For the text-containing cell, return its midpoint in (X, Y) coordinate format. 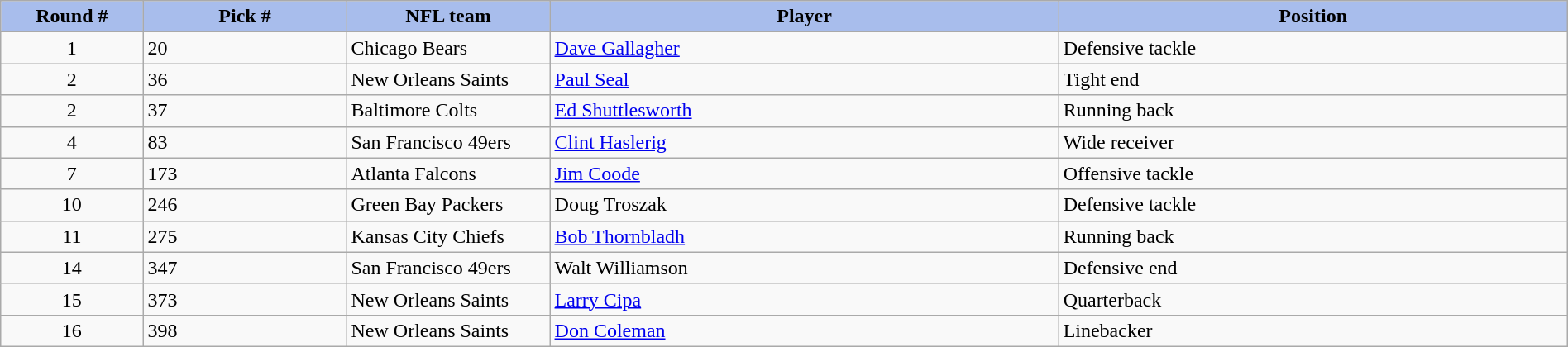
275 (245, 236)
36 (245, 79)
Ed Shuttlesworth (804, 111)
Bob Thornbladh (804, 236)
Jim Coode (804, 173)
Pick # (245, 17)
Larry Cipa (804, 299)
Position (1313, 17)
Doug Troszak (804, 205)
373 (245, 299)
83 (245, 142)
Linebacker (1313, 330)
Baltimore Colts (448, 111)
Kansas City Chiefs (448, 236)
37 (245, 111)
15 (72, 299)
1 (72, 48)
Wide receiver (1313, 142)
NFL team (448, 17)
Player (804, 17)
7 (72, 173)
246 (245, 205)
4 (72, 142)
Walt Williamson (804, 268)
Atlanta Falcons (448, 173)
Don Coleman (804, 330)
Quarterback (1313, 299)
Clint Haslerig (804, 142)
173 (245, 173)
14 (72, 268)
Tight end (1313, 79)
347 (245, 268)
20 (245, 48)
16 (72, 330)
Dave Gallagher (804, 48)
Chicago Bears (448, 48)
11 (72, 236)
Offensive tackle (1313, 173)
398 (245, 330)
Paul Seal (804, 79)
10 (72, 205)
Defensive end (1313, 268)
Round # (72, 17)
Green Bay Packers (448, 205)
